Return (X, Y) of the center of cell containing provided text 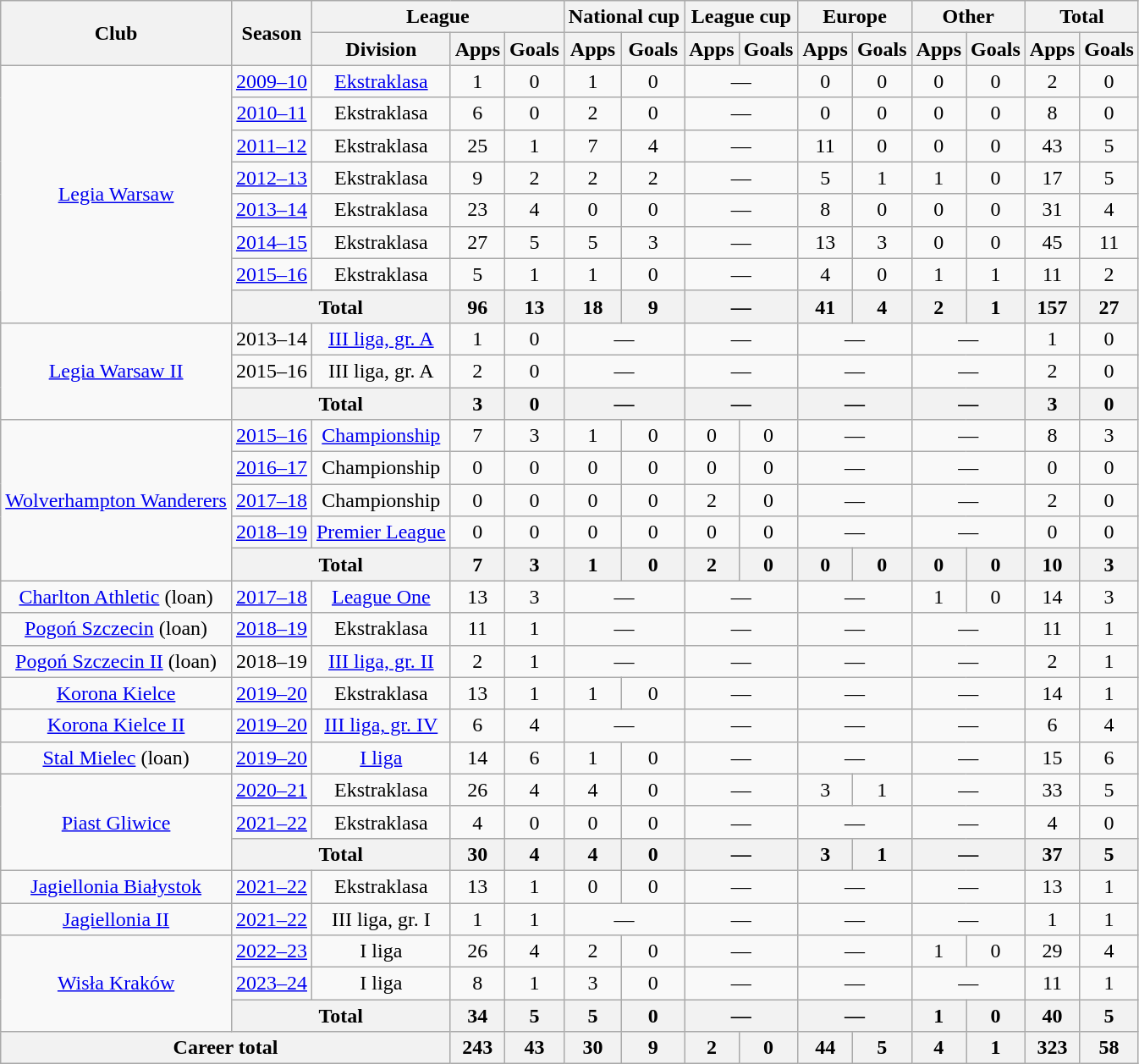
2016–17 (271, 468)
23 (477, 210)
243 (477, 1048)
Premier League (381, 532)
2012–13 (271, 178)
58 (1109, 1048)
Legia Warsaw (117, 194)
10 (1052, 565)
40 (1052, 1016)
Career total (225, 1048)
41 (825, 306)
44 (825, 1048)
37 (1052, 854)
National cup (624, 17)
Pogoń Szczecin II (loan) (117, 661)
34 (477, 1016)
III liga, gr. I (381, 918)
2010–11 (271, 113)
Club (117, 33)
Piast Gliwice (117, 822)
33 (1052, 790)
15 (1052, 758)
Legia Warsaw II (117, 371)
League One (381, 597)
League (437, 17)
III liga, gr. IV (381, 725)
Korona Kielce II (117, 725)
Pogoń Szczecin (loan) (117, 629)
Jagiellonia Białystok (117, 886)
2009–10 (271, 81)
323 (1052, 1048)
Europe (855, 17)
96 (477, 306)
Season (271, 33)
2022–23 (271, 951)
Charlton Athletic (loan) (117, 597)
Wolverhampton Wanderers (117, 500)
III liga, gr. II (381, 661)
2020–21 (271, 790)
Division (381, 49)
Wisła Kraków (117, 984)
157 (1052, 306)
Jagiellonia II (117, 918)
45 (1052, 242)
2011–12 (271, 146)
2014–15 (271, 242)
League cup (741, 17)
31 (1052, 210)
18 (592, 306)
2023–24 (271, 984)
25 (477, 146)
17 (1052, 178)
Stal Mielec (loan) (117, 758)
Other (968, 17)
29 (1052, 951)
Korona Kielce (117, 693)
